For the text-containing cell, return its midpoint in [X, Y] coordinate format. 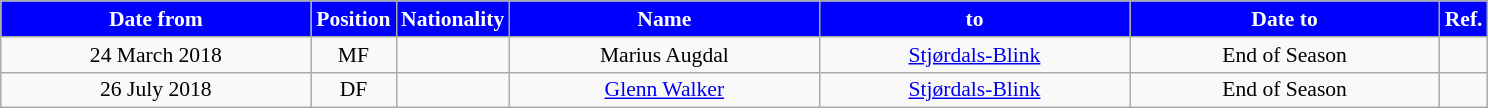
Position [354, 19]
Date from [156, 19]
Date to [1285, 19]
Nationality [452, 19]
DF [354, 90]
Marius Augdal [664, 55]
MF [354, 55]
to [974, 19]
Name [664, 19]
26 July 2018 [156, 90]
24 March 2018 [156, 55]
Glenn Walker [664, 90]
Ref. [1464, 19]
